Return the [x, y] coordinate for the center point of the cell that contains the specified text.  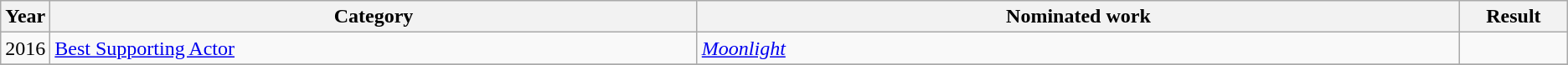
Category [374, 17]
2016 [25, 48]
Moonlight [1078, 48]
Best Supporting Actor [374, 48]
Nominated work [1078, 17]
Result [1514, 17]
Year [25, 17]
